Determine the [x, y] coordinate at the center of the cell enclosing the given text.  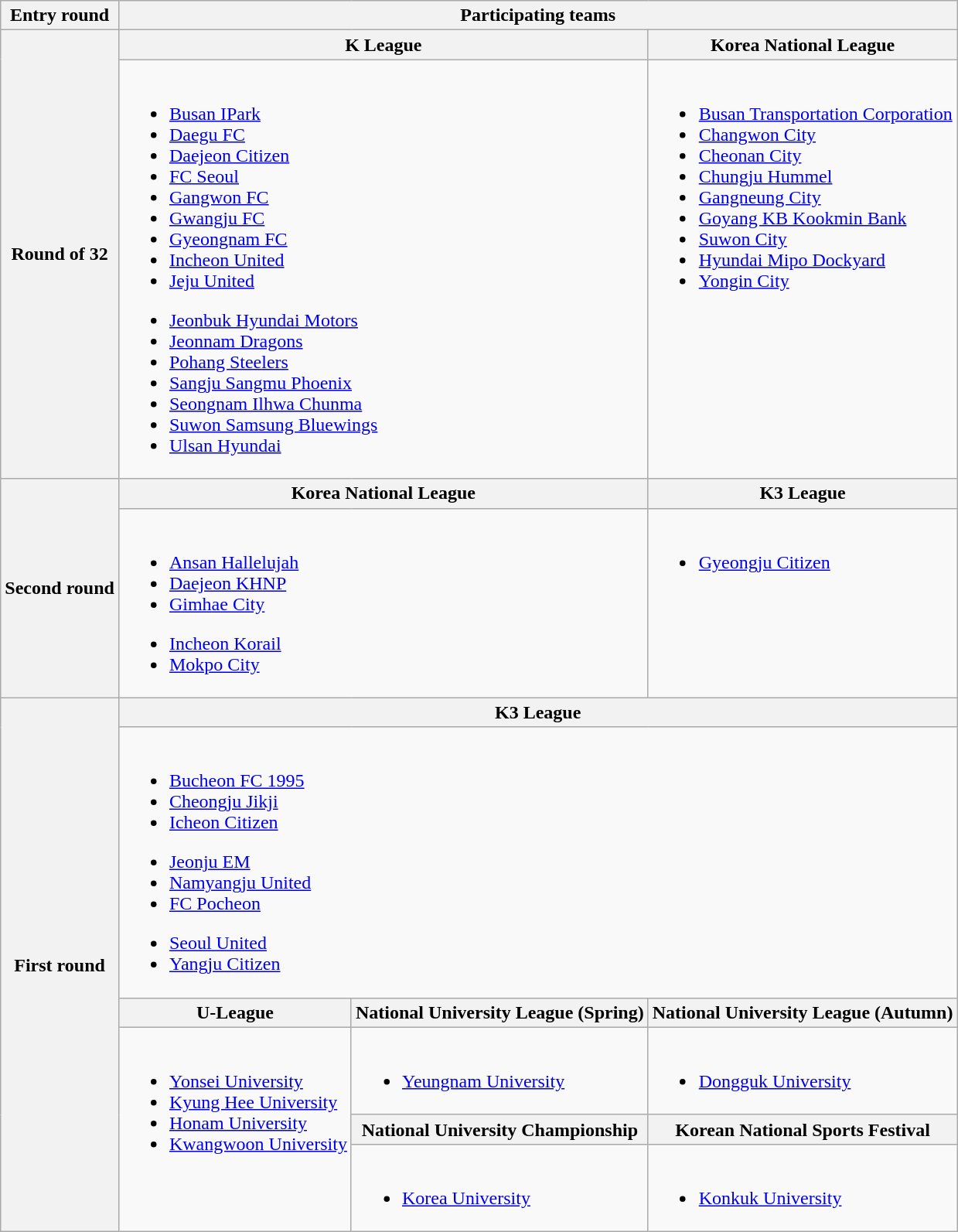
Round of 32 [60, 254]
Gyeongju Citizen [803, 603]
National University Championship [499, 1129]
National University League (Spring) [499, 1012]
Korean National Sports Festival [803, 1129]
Entry round [60, 15]
Bucheon FC 1995Cheongju JikjiIcheon CitizenJeonju EMNamyangju UnitedFC PocheonSeoul UnitedYangju Citizen [537, 862]
Yonsei UniversityKyung Hee UniversityHonam UniversityKwangwoon University [235, 1129]
U-League [235, 1012]
Konkuk University [803, 1188]
First round [60, 964]
Dongguk University [803, 1070]
Yeungnam University [499, 1070]
K League [384, 45]
National University League (Autumn) [803, 1012]
Busan Transportation CorporationChangwon CityCheonan CityChungju HummelGangneung CityGoyang KB Kookmin BankSuwon CityHyundai Mipo DockyardYongin City [803, 269]
Second round [60, 588]
Participating teams [537, 15]
Korea University [499, 1188]
Ansan HallelujahDaejeon KHNPGimhae CityIncheon KorailMokpo City [384, 603]
